Determine the (x, y) coordinate at the center of the cell enclosing the given text.  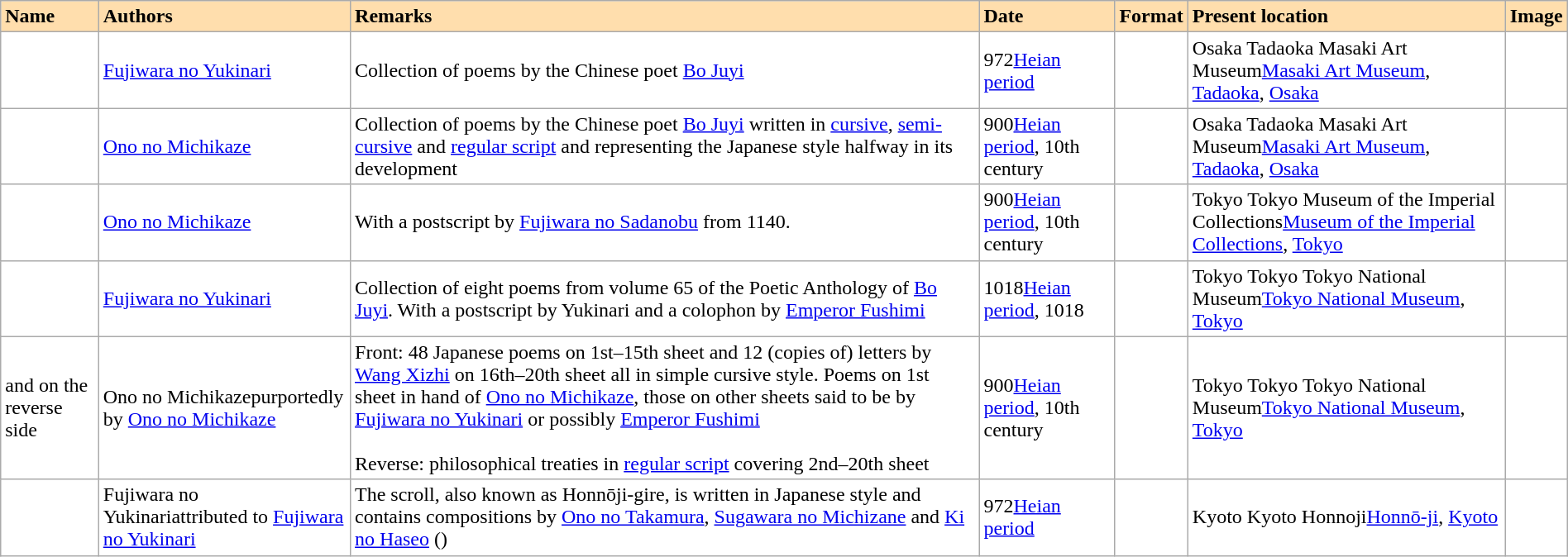
Collection of poems by the Chinese poet Bo Juyi (665, 70)
Image (1537, 17)
and on the reverse side (50, 408)
Tokyo Tokyo Museum of the Imperial CollectionsMuseum of the Imperial Collections, Tokyo (1346, 222)
Kyoto Kyoto HonnojiHonnō-ji, Kyoto (1346, 517)
Date (1047, 17)
Remarks (665, 17)
Collection of eight poems from volume 65 of the Poetic Anthology of Bo Juyi. With a postscript by Yukinari and a colophon by Emperor Fushimi (665, 298)
Name (50, 17)
With a postscript by Fujiwara no Sadanobu from 1140. (665, 222)
Authors (224, 17)
Fujiwara no Yukinariattributed to Fujiwara no Yukinari (224, 517)
1018Heian period, 1018 (1047, 298)
Present location (1346, 17)
Format (1151, 17)
Ono no Michikazepurportedly by Ono no Michikaze (224, 408)
